Scan for the cell matching the given text and deliver its (x, y) coordinate at center. 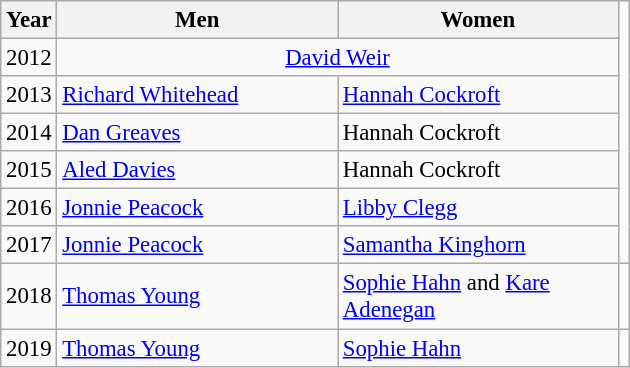
2015 (29, 170)
2016 (29, 208)
Dan Greaves (198, 133)
2014 (29, 133)
2018 (29, 296)
Men (198, 20)
2019 (29, 348)
2013 (29, 95)
Samantha Kinghorn (478, 245)
Sophie Hahn and Kare Adenegan (478, 296)
2017 (29, 245)
David Weir (338, 58)
Libby Clegg (478, 208)
Women (478, 20)
2012 (29, 58)
Sophie Hahn (478, 348)
Aled Davies (198, 170)
Richard Whitehead (198, 95)
Year (29, 20)
